Detect which cell encompasses the target text, then output its [X, Y] center coordinate. 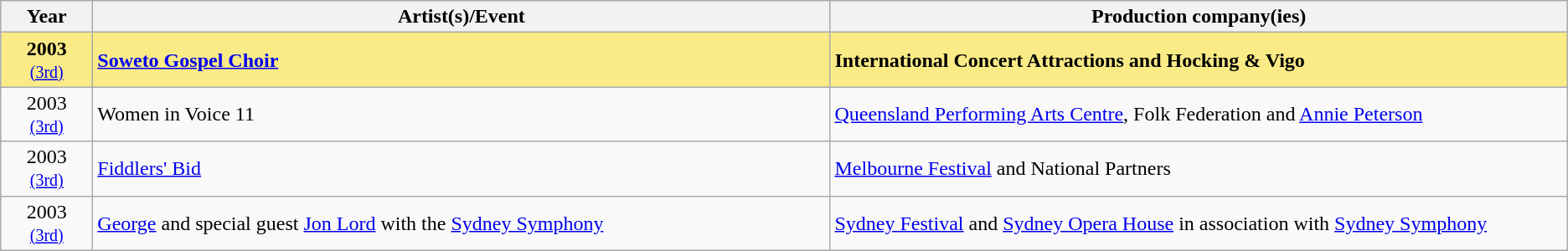
Sydney Festival and Sydney Opera House in association with Sydney Symphony [1199, 223]
Soweto Gospel Choir [462, 60]
Artist(s)/Event [462, 17]
Fiddlers' Bid [462, 169]
Women in Voice 11 [462, 114]
Production company(ies) [1199, 17]
Year [47, 17]
Queensland Performing Arts Centre, Folk Federation and Annie Peterson [1199, 114]
Melbourne Festival and National Partners [1199, 169]
George and special guest Jon Lord with the Sydney Symphony [462, 223]
International Concert Attractions and Hocking & Vigo [1199, 60]
